Output the (x, y) coordinate of the center of the cell containing the given text.  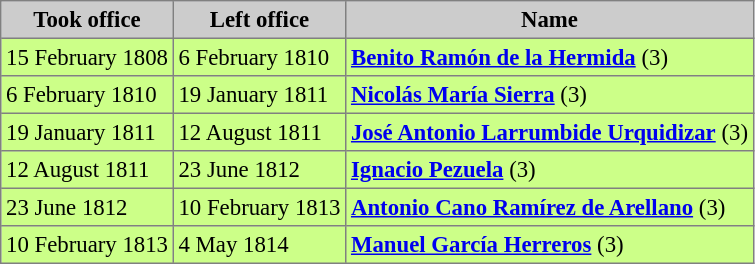
4 May 1814 (259, 245)
15 February 1808 (87, 57)
Left office (259, 20)
Nicolás María Sierra (3) (550, 95)
Took office (87, 20)
Benito Ramón de la Hermida (3) (550, 57)
Manuel García Herreros (3) (550, 245)
Name (550, 20)
Antonio Cano Ramírez de Arellano (3) (550, 207)
Ignacio Pezuela (3) (550, 170)
José Antonio Larrumbide Urquidizar (3) (550, 132)
